Provide the (X, Y) coordinate of the cell's center where the given text is located.  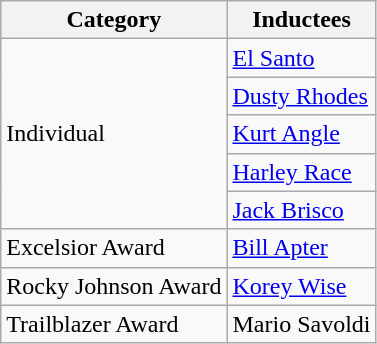
Inductees (302, 20)
Rocky Johnson Award (114, 286)
Mario Savoldi (302, 324)
Korey Wise (302, 286)
Category (114, 20)
Harley Race (302, 172)
Excelsior Award (114, 248)
Trailblazer Award (114, 324)
Bill Apter (302, 248)
Kurt Angle (302, 134)
Jack Brisco (302, 210)
El Santo (302, 58)
Dusty Rhodes (302, 96)
Individual (114, 134)
